Extract the (X, Y) coordinate from the center of the cell holding the provided text.  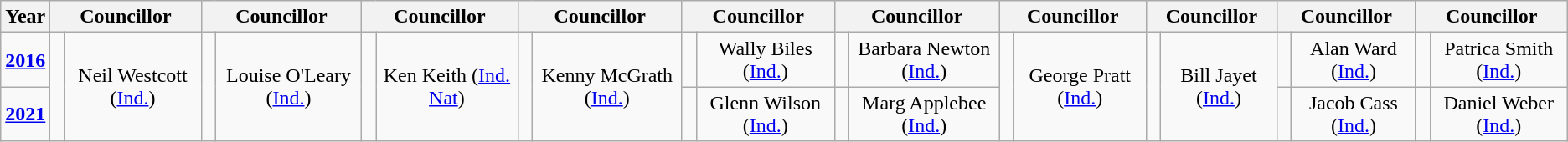
Marg Applebee (Ind.) (924, 114)
Year (25, 17)
2016 (25, 60)
Neil Westcott (Ind.) (132, 87)
Ken Keith (Ind. Nat) (447, 87)
Bill Jayet (Ind.) (1218, 87)
Patrica Smith (Ind.) (1498, 60)
George Pratt (Ind.) (1080, 87)
Jacob Cass (Ind.) (1354, 114)
Glenn Wilson (Ind.) (766, 114)
Daniel Weber (Ind.) (1498, 114)
Louise O'Leary (Ind.) (288, 87)
Wally Biles (Ind.) (766, 60)
Alan Ward (Ind.) (1354, 60)
2021 (25, 114)
Barbara Newton (Ind.) (924, 60)
Kenny McGrath (Ind.) (606, 87)
